Output the [x, y] coordinate of the center of the cell containing the given text.  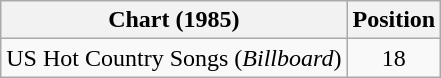
Position [394, 20]
US Hot Country Songs (Billboard) [174, 58]
18 [394, 58]
Chart (1985) [174, 20]
